Pinpoint the cell where the given text exists, returning its [X, Y] midpoint coordinate. 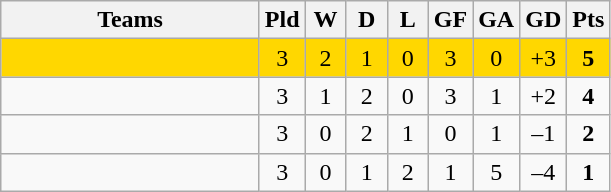
–1 [544, 134]
+3 [544, 58]
L [408, 20]
GA [496, 20]
–4 [544, 172]
Teams [130, 20]
+2 [544, 96]
W [326, 20]
D [366, 20]
Pld [282, 20]
GF [450, 20]
Pts [588, 20]
4 [588, 96]
GD [544, 20]
